Search for the cell housing the specified text and yield its [x, y] center coordinate. 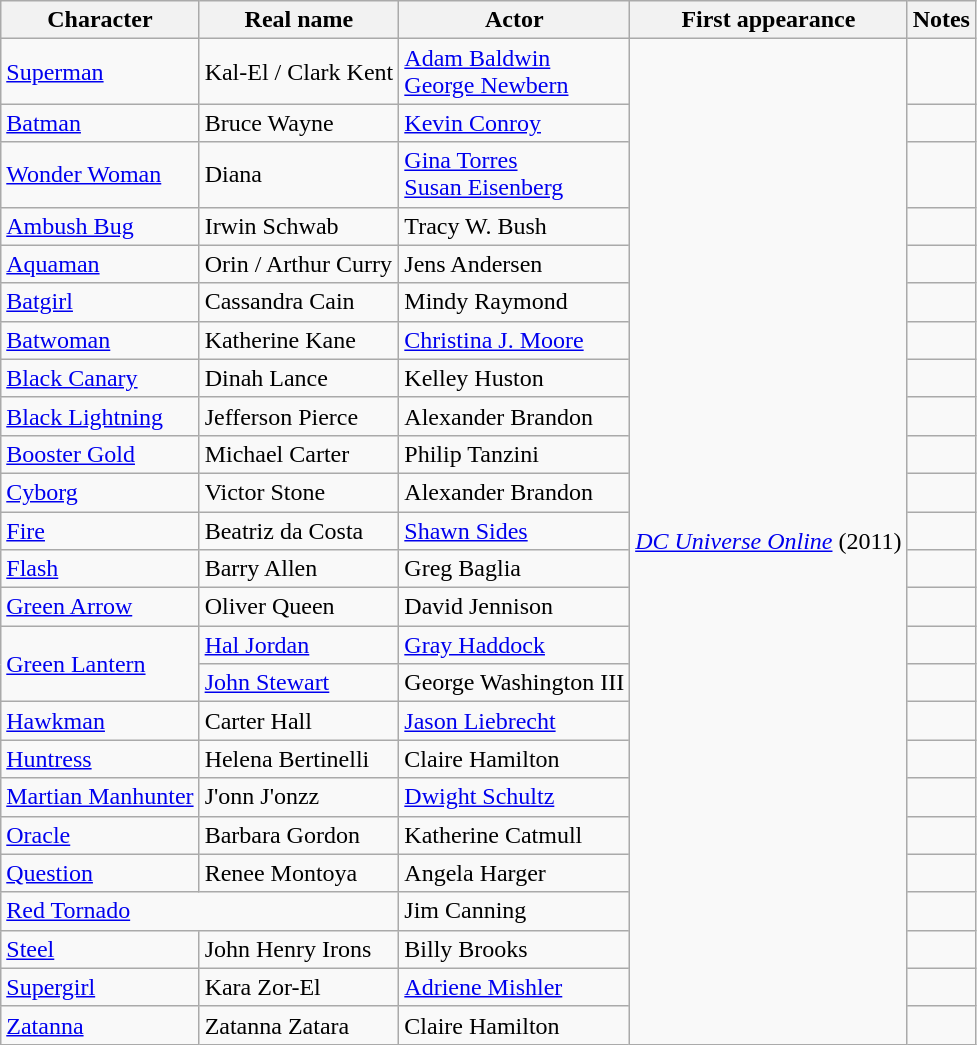
Steel [100, 949]
Gina TorresSusan Eisenberg [514, 174]
Actor [514, 20]
Helena Bertinelli [299, 759]
Renee Montoya [299, 873]
Character [100, 20]
Flash [100, 569]
Question [100, 873]
John Henry Irons [299, 949]
Christina J. Moore [514, 340]
Black Canary [100, 378]
Greg Baglia [514, 569]
First appearance [768, 20]
Diana [299, 174]
Hawkman [100, 721]
Dwight Schultz [514, 797]
Mindy Raymond [514, 302]
Aquaman [100, 264]
David Jennison [514, 607]
Gray Haddock [514, 645]
Martian Manhunter [100, 797]
DC Universe Online (2011) [768, 542]
Real name [299, 20]
Kevin Conroy [514, 123]
Kal-El / Clark Kent [299, 72]
Michael Carter [299, 454]
Jens Andersen [514, 264]
Red Tornado [200, 911]
Jason Liebrecht [514, 721]
Barry Allen [299, 569]
Notes [941, 20]
Orin / Arthur Curry [299, 264]
Philip Tanzini [514, 454]
Bruce Wayne [299, 123]
Tracy W. Bush [514, 226]
Ambush Bug [100, 226]
Hal Jordan [299, 645]
Superman [100, 72]
J'onn J'onzz [299, 797]
Carter Hall [299, 721]
Cassandra Cain [299, 302]
Jim Canning [514, 911]
Green Lantern [100, 664]
Beatriz da Costa [299, 531]
Wonder Woman [100, 174]
Batwoman [100, 340]
Oracle [100, 835]
Batman [100, 123]
Booster Gold [100, 454]
Green Arrow [100, 607]
George Washington III [514, 683]
Barbara Gordon [299, 835]
Cyborg [100, 492]
Black Lightning [100, 416]
Adriene Mishler [514, 987]
Irwin Schwab [299, 226]
Kara Zor-El [299, 987]
Katherine Kane [299, 340]
Jefferson Pierce [299, 416]
Kelley Huston [514, 378]
Zatanna [100, 1025]
Supergirl [100, 987]
Billy Brooks [514, 949]
Zatanna Zatara [299, 1025]
Adam BaldwinGeorge Newbern [514, 72]
John Stewart [299, 683]
Oliver Queen [299, 607]
Huntress [100, 759]
Batgirl [100, 302]
Shawn Sides [514, 531]
Katherine Catmull [514, 835]
Victor Stone [299, 492]
Angela Harger [514, 873]
Dinah Lance [299, 378]
Fire [100, 531]
